Capture the cell that displays the provided text and extract its [x, y] central coordinate. 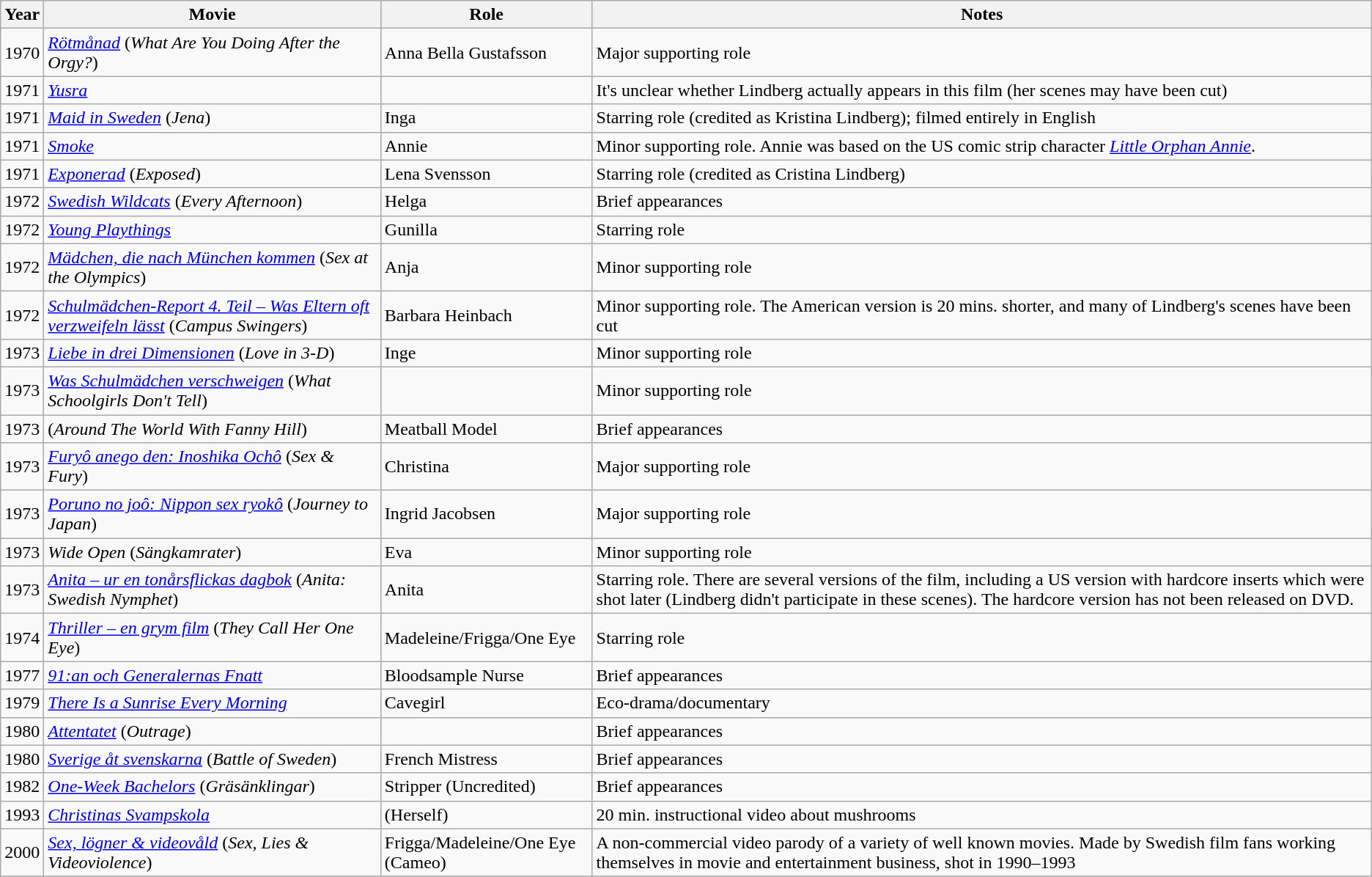
Stripper (Uncredited) [487, 787]
Role [487, 15]
Lena Svensson [487, 174]
Rötmånad (What Are You Doing After the Orgy?) [213, 53]
(Around The World With Fanny Hill) [213, 429]
Annie [487, 146]
Minor supporting role. Annie was based on the US comic strip character Little Orphan Annie. [982, 146]
French Mistress [487, 759]
Furyô anego den: Inoshika Ochô (Sex & Fury) [213, 466]
91:an och Generalernas Fnatt [213, 675]
Barbara Heinbach [487, 315]
Inga [487, 118]
Poruno no joô: Nippon sex ryokô (Journey to Japan) [213, 515]
Helga [487, 202]
1974 [22, 638]
Starring role (credited as Cristina Lindberg) [982, 174]
Meatball Model [487, 429]
1979 [22, 703]
Movie [213, 15]
Swedish Wildcats (Every Afternoon) [213, 202]
1970 [22, 53]
Cavegirl [487, 703]
Schulmädchen-Report 4. Teil – Was Eltern oft verzweifeln lässt (Campus Swingers) [213, 315]
Starring role (credited as Kristina Lindberg); filmed entirely in English [982, 118]
1993 [22, 815]
Exponerad (Exposed) [213, 174]
It's unclear whether Lindberg actually appears in this film (her scenes may have been cut) [982, 90]
Smoke [213, 146]
1982 [22, 787]
Christina [487, 466]
Yusra [213, 90]
One-Week Bachelors (Gräsänklingar) [213, 787]
Notes [982, 15]
(Herself) [487, 815]
Maid in Sweden (Jena) [213, 118]
Inge [487, 353]
2000 [22, 852]
Anna Bella Gustafsson [487, 53]
Was Schulmädchen verschweigen (What Schoolgirls Don't Tell) [213, 390]
Christinas Svampskola [213, 815]
There Is a Sunrise Every Morning [213, 703]
Frigga/Madeleine/One Eye (Cameo) [487, 852]
Thriller – en grym film (They Call Her One Eye) [213, 638]
Year [22, 15]
Attentatet (Outrage) [213, 731]
Wide Open (Sängkamrater) [213, 552]
Ingrid Jacobsen [487, 515]
Madeleine/Frigga/One Eye [487, 638]
Eva [487, 552]
Sex, lögner & videovåld (Sex, Lies & Videoviolence) [213, 852]
1977 [22, 675]
Gunilla [487, 230]
Anja [487, 267]
Anita [487, 590]
Anita – ur en tonårsflickas dagbok (Anita: Swedish Nymphet) [213, 590]
Young Playthings [213, 230]
Liebe in drei Dimensionen (Love in 3-D) [213, 353]
20 min. instructional video about mushrooms [982, 815]
Mädchen, die nach München kommen (Sex at the Olympics) [213, 267]
Minor supporting role. The American version is 20 mins. shorter, and many of Lindberg's scenes have been cut [982, 315]
Eco-drama/documentary [982, 703]
Sverige åt svenskarna (Battle of Sweden) [213, 759]
Bloodsample Nurse [487, 675]
